Extract the [x, y] coordinate from the center of the cell holding the provided text.  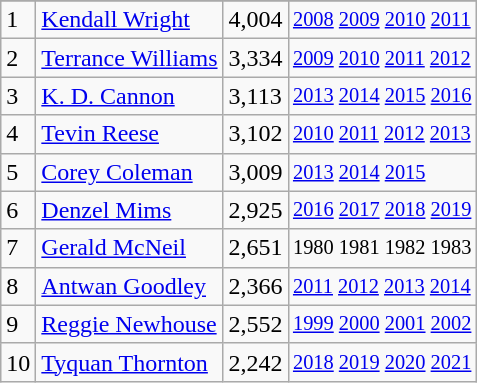
K. D. Cannon [130, 96]
2,366 [256, 286]
Reggie Newhouse [130, 324]
3 [18, 96]
7 [18, 248]
2008 2009 2010 2011 [382, 20]
6 [18, 210]
2009 2010 2011 2012 [382, 58]
8 [18, 286]
Kendall Wright [130, 20]
Tyquan Thornton [130, 362]
2,552 [256, 324]
3,009 [256, 172]
Gerald McNeil [130, 248]
Antwan Goodley [130, 286]
3,102 [256, 134]
1 [18, 20]
2016 2017 2018 2019 [382, 210]
Tevin Reese [130, 134]
Denzel Mims [130, 210]
2,925 [256, 210]
2018 2019 2020 2021 [382, 362]
Corey Coleman [130, 172]
2013 2014 2015 [382, 172]
5 [18, 172]
3,334 [256, 58]
1980 1981 1982 1983 [382, 248]
1999 2000 2001 2002 [382, 324]
Terrance Williams [130, 58]
2,651 [256, 248]
3,113 [256, 96]
2013 2014 2015 2016 [382, 96]
9 [18, 324]
2010 2011 2012 2013 [382, 134]
4 [18, 134]
2011 2012 2013 2014 [382, 286]
2,242 [256, 362]
2 [18, 58]
10 [18, 362]
4,004 [256, 20]
